Locate the cell with the specified text and output its [x, y] center coordinate. 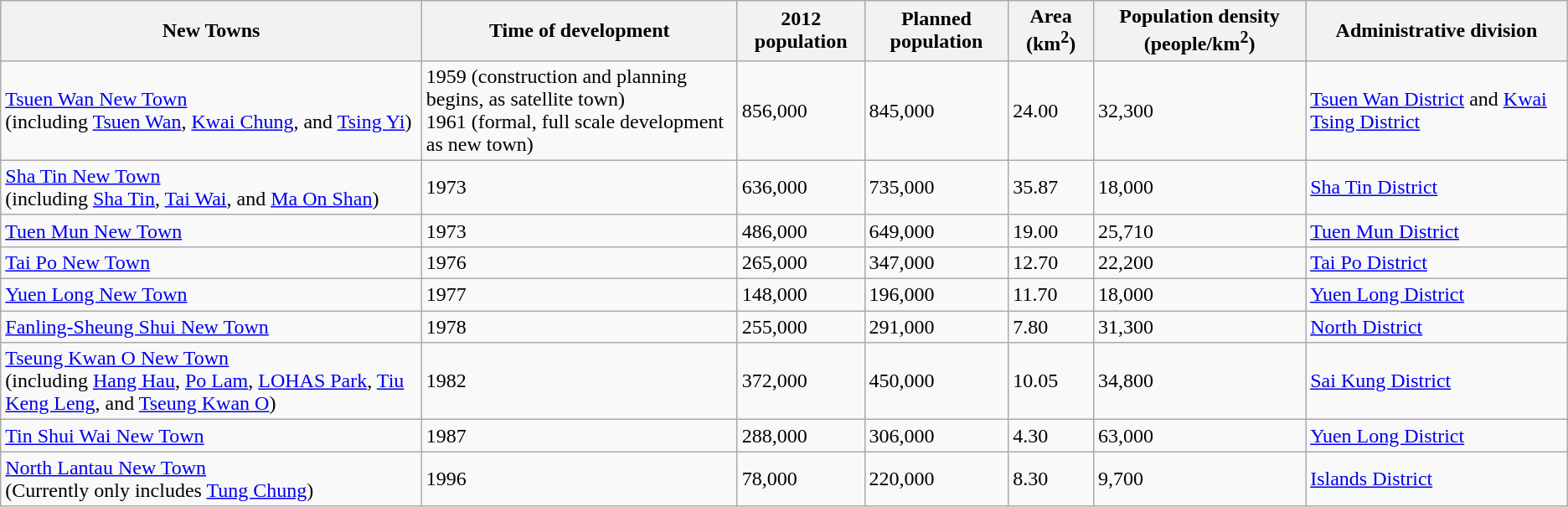
Population density (people/km2) [1199, 31]
Tsuen Wan District and Kwai Tsing District [1437, 111]
450,000 [936, 381]
1996 [580, 479]
1976 [580, 262]
Tai Po District [1437, 262]
19.00 [1051, 230]
291,000 [936, 327]
372,000 [801, 381]
1987 [580, 436]
636,000 [801, 188]
7.80 [1051, 327]
Sha Tin New Town(including Sha Tin, Tai Wai, and Ma On Shan) [211, 188]
10.05 [1051, 381]
306,000 [936, 436]
32,300 [1199, 111]
Area (km2) [1051, 31]
24.00 [1051, 111]
North Lantau New Town(Currently only includes Tung Chung) [211, 479]
63,000 [1199, 436]
148,000 [801, 295]
25,710 [1199, 230]
255,000 [801, 327]
Tseung Kwan O New Town(including Hang Hau, Po Lam, LOHAS Park, Tiu Keng Leng, and Tseung Kwan O) [211, 381]
North District [1437, 327]
4.30 [1051, 436]
2012 population [801, 31]
735,000 [936, 188]
11.70 [1051, 295]
845,000 [936, 111]
1977 [580, 295]
78,000 [801, 479]
Fanling-Sheung Shui New Town [211, 327]
1982 [580, 381]
1978 [580, 327]
Tai Po New Town [211, 262]
Planned population [936, 31]
Islands District [1437, 479]
1959 (construction and planning begins, as satellite town)1961 (formal, full scale development as new town) [580, 111]
8.30 [1051, 479]
Tuen Mun New Town [211, 230]
12.70 [1051, 262]
288,000 [801, 436]
9,700 [1199, 479]
856,000 [801, 111]
Sha Tin District [1437, 188]
22,200 [1199, 262]
34,800 [1199, 381]
Administrative division [1437, 31]
220,000 [936, 479]
196,000 [936, 295]
347,000 [936, 262]
31,300 [1199, 327]
649,000 [936, 230]
Tin Shui Wai New Town [211, 436]
Time of development [580, 31]
Tuen Mun District [1437, 230]
Tsuen Wan New Town(including Tsuen Wan, Kwai Chung, and Tsing Yi) [211, 111]
35.87 [1051, 188]
Sai Kung District [1437, 381]
265,000 [801, 262]
New Towns [211, 31]
Yuen Long New Town [211, 295]
486,000 [801, 230]
